Output the [x, y] coordinate of the center of the cell containing the given text.  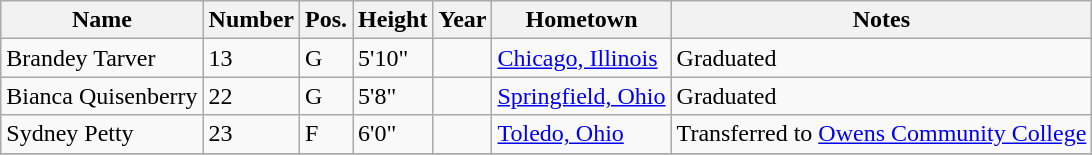
F [326, 134]
Height [393, 20]
Bianca Quisenberry [102, 96]
Sydney Petty [102, 134]
Pos. [326, 20]
Transferred to Owens Community College [882, 134]
5'10" [393, 58]
Hometown [582, 20]
13 [251, 58]
Notes [882, 20]
6'0" [393, 134]
5'8" [393, 96]
Brandey Tarver [102, 58]
Year [462, 20]
Name [102, 20]
Springfield, Ohio [582, 96]
Toledo, Ohio [582, 134]
Number [251, 20]
23 [251, 134]
Chicago, Illinois [582, 58]
22 [251, 96]
